Identify which cell holds the provided text, then report its [X, Y] central coordinate. 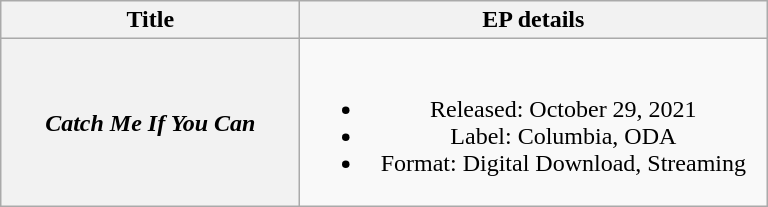
Released: October 29, 2021Label: Columbia, ODAFormat: Digital Download, Streaming [534, 122]
Catch Me If You Can [150, 122]
Title [150, 20]
EP details [534, 20]
